Return [X, Y] of the center of cell containing provided text 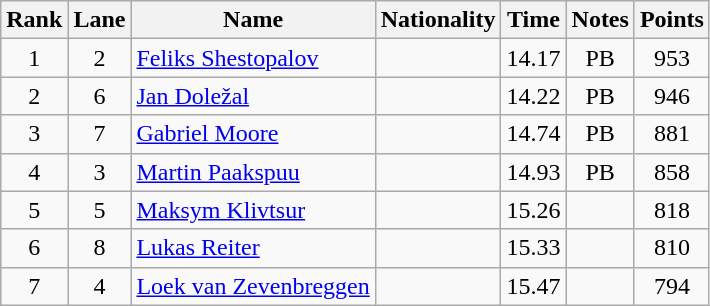
Name [253, 20]
946 [672, 96]
14.17 [534, 58]
Points [672, 20]
Maksym Klivtsur [253, 210]
Notes [600, 20]
15.33 [534, 248]
794 [672, 286]
14.93 [534, 172]
Nationality [438, 20]
Time [534, 20]
Feliks Shestopalov [253, 58]
Jan Doležal [253, 96]
8 [100, 248]
Martin Paakspuu [253, 172]
858 [672, 172]
810 [672, 248]
14.22 [534, 96]
15.47 [534, 286]
14.74 [534, 134]
1 [34, 58]
953 [672, 58]
881 [672, 134]
Gabriel Moore [253, 134]
Rank [34, 20]
Loek van Zevenbreggen [253, 286]
Lukas Reiter [253, 248]
Lane [100, 20]
15.26 [534, 210]
818 [672, 210]
